Output the [x, y] coordinate of the center of the cell containing the given text.  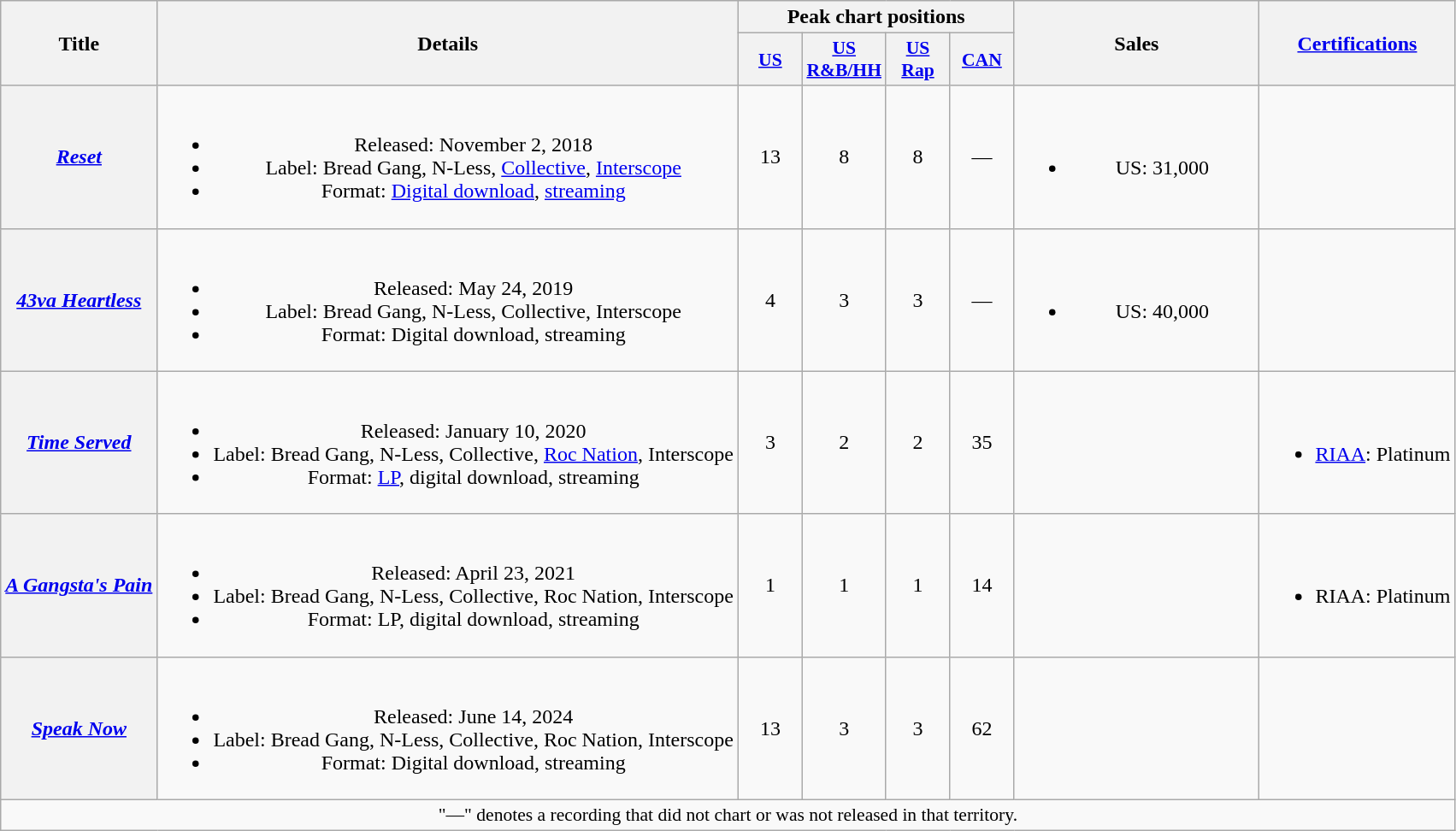
CAN [981, 60]
US [769, 60]
62 [981, 728]
Details [448, 43]
Time Served [79, 443]
USR&B/HH [844, 60]
Released: April 23, 2021Label: Bread Gang, N-Less, Collective, Roc Nation, InterscopeFormat: LP, digital download, streaming [448, 585]
43va Heartless [79, 299]
Reset [79, 157]
A Gangsta's Pain [79, 585]
USRap [918, 60]
Certifications [1358, 43]
Speak Now [79, 728]
Peak chart positions [875, 17]
Released: November 2, 2018Label: Bread Gang, N-Less, Collective, InterscopeFormat: Digital download, streaming [448, 157]
4 [769, 299]
Released: January 10, 2020Label: Bread Gang, N-Less, Collective, Roc Nation, InterscopeFormat: LP, digital download, streaming [448, 443]
"—" denotes a recording that did not chart or was not released in that territory. [728, 815]
US: 40,000 [1137, 299]
Released: May 24, 2019Label: Bread Gang, N-Less, Collective, InterscopeFormat: Digital download, streaming [448, 299]
Title [79, 43]
35 [981, 443]
Sales [1137, 43]
US: 31,000 [1137, 157]
14 [981, 585]
Released: June 14, 2024Label: Bread Gang, N-Less, Collective, Roc Nation, InterscopeFormat: Digital download, streaming [448, 728]
